Return [X, Y] of the center of cell containing provided text 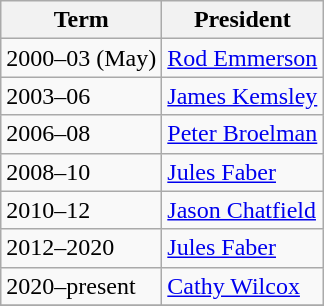
Cathy Wilcox [242, 286]
Term [82, 20]
President [242, 20]
2000–03 (May) [82, 58]
James Kemsley [242, 96]
2006–08 [82, 134]
2010–12 [82, 210]
Jason Chatfield [242, 210]
2012–2020 [82, 248]
2008–10 [82, 172]
Peter Broelman [242, 134]
Rod Emmerson [242, 58]
2020–present [82, 286]
2003–06 [82, 96]
